Return the (x, y) coordinate for the center point of the cell that contains the specified text.  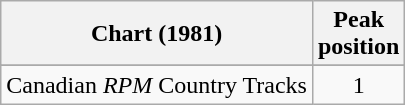
Chart (1981) (157, 34)
Canadian RPM Country Tracks (157, 85)
1 (358, 85)
Peakposition (358, 34)
